Scan for the cell matching the given text and deliver its [x, y] coordinate at center. 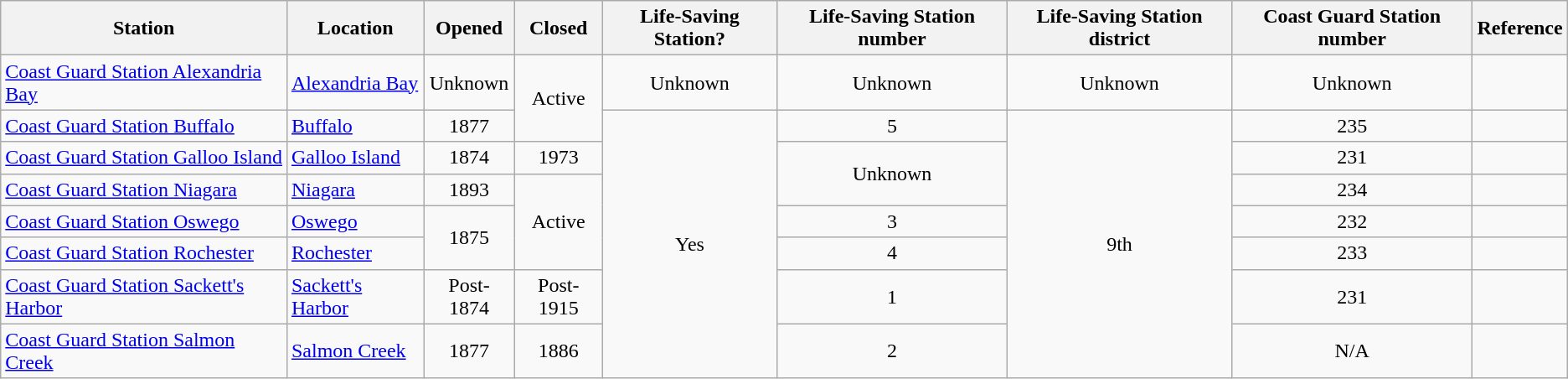
Salmon Creek [355, 350]
Closed [558, 29]
Coast Guard Station Salmon Creek [144, 350]
Coast Guard Station Galloo Island [144, 158]
Life-Saving Station number [893, 29]
2 [893, 350]
Coast Guard Station Buffalo [144, 126]
234 [1352, 189]
Sackett's Harbor [355, 297]
Location [355, 29]
3 [893, 221]
Coast Guard Station Niagara [144, 189]
N/A [1352, 350]
1875 [469, 237]
233 [1352, 253]
232 [1352, 221]
4 [893, 253]
5 [893, 126]
Coast Guard Station Sackett's Harbor [144, 297]
Rochester [355, 253]
1874 [469, 158]
Coast Guard Station Alexandria Bay [144, 82]
Yes [689, 244]
Station [144, 29]
Post-1874 [469, 297]
1973 [558, 158]
1886 [558, 350]
Alexandria Bay [355, 82]
Niagara [355, 189]
Galloo Island [355, 158]
Coast Guard Station number [1352, 29]
Coast Guard Station Rochester [144, 253]
Life-Saving Station district [1120, 29]
235 [1352, 126]
Coast Guard Station Oswego [144, 221]
Reference [1519, 29]
Oswego [355, 221]
9th [1120, 244]
Post-1915 [558, 297]
Buffalo [355, 126]
Life-Saving Station? [689, 29]
1893 [469, 189]
Opened [469, 29]
1 [893, 297]
